Determine the (X, Y) coordinate at the center of the cell enclosing the given text.  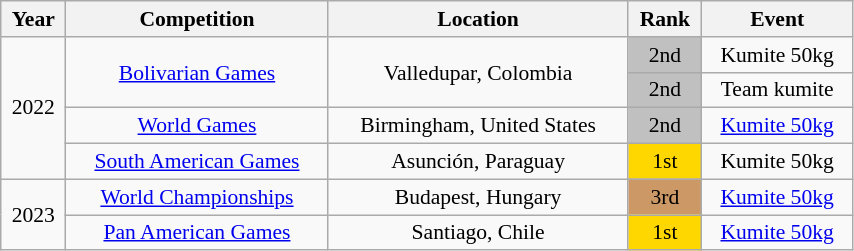
Location (478, 19)
Team kumite (778, 90)
World Championships (197, 197)
3rd (665, 197)
Year (34, 19)
Budapest, Hungary (478, 197)
Santiago, Chile (478, 233)
Bolivarian Games (197, 72)
2023 (34, 214)
2022 (34, 108)
Birmingham, United States (478, 126)
Event (778, 19)
Pan American Games (197, 233)
Rank (665, 19)
Valledupar, Colombia (478, 72)
Asunción, Paraguay (478, 162)
South American Games (197, 162)
World Games (197, 126)
Competition (197, 19)
